From the cell containing the given text, extract its center point as [X, Y] coordinate. 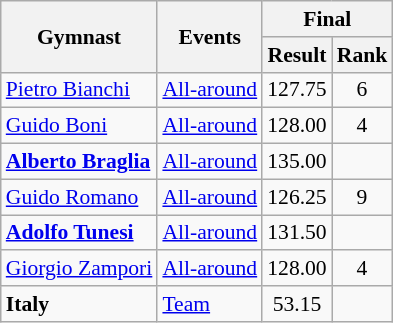
126.25 [296, 197]
53.15 [296, 304]
Team [210, 304]
Guido Romano [80, 197]
131.50 [296, 233]
Final [327, 19]
Events [210, 36]
Gymnast [80, 36]
Rank [362, 55]
135.00 [296, 162]
Giorgio Zampori [80, 269]
Guido Boni [80, 126]
Adolfo Tunesi [80, 233]
Pietro Bianchi [80, 90]
Italy [80, 304]
Alberto Braglia [80, 162]
Result [296, 55]
6 [362, 90]
9 [362, 197]
127.75 [296, 90]
